Output the [X, Y] coordinate of the center of the cell containing the given text.  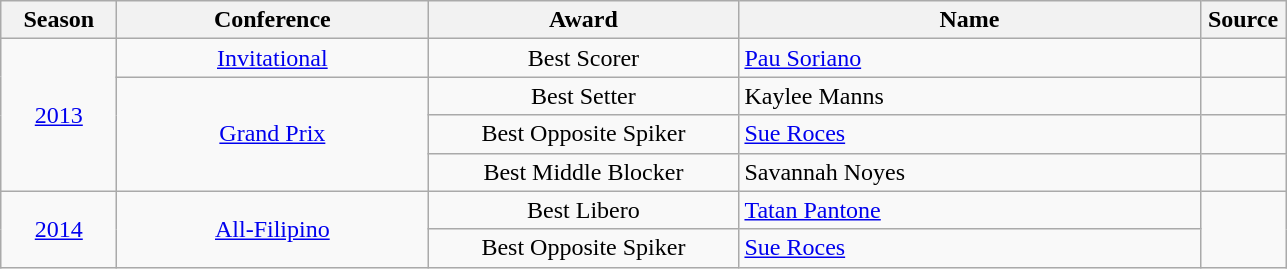
Season [59, 20]
Tatan Pantone [970, 210]
Best Setter [584, 96]
Conference [272, 20]
Award [584, 20]
Name [970, 20]
Source [1243, 20]
Best Scorer [584, 58]
Best Libero [584, 210]
Grand Prix [272, 134]
All-Filipino [272, 229]
Savannah Noyes [970, 172]
2013 [59, 115]
Invitational [272, 58]
Best Middle Blocker [584, 172]
Kaylee Manns [970, 96]
2014 [59, 229]
Pau Soriano [970, 58]
